Scan for the cell matching the given text and deliver its [X, Y] coordinate at center. 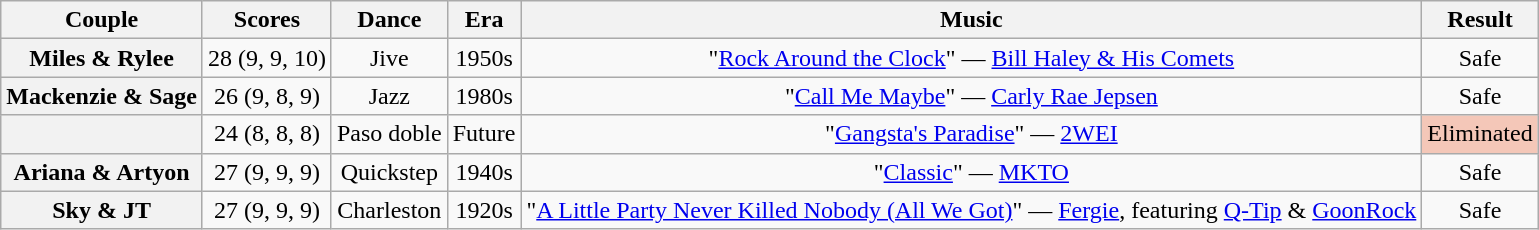
Sky & JT [102, 210]
"Classic" — MKTO [972, 172]
Jive [389, 58]
Scores [266, 20]
1940s [484, 172]
"Rock Around the Clock" — Bill Haley & His Comets [972, 58]
Charleston [389, 210]
"Call Me Maybe" — Carly Rae Jepsen [972, 96]
Eliminated [1480, 134]
28 (9, 9, 10) [266, 58]
26 (9, 8, 9) [266, 96]
Music [972, 20]
24 (8, 8, 8) [266, 134]
Couple [102, 20]
Future [484, 134]
Era [484, 20]
"Gangsta's Paradise" — 2WEI [972, 134]
1920s [484, 210]
Ariana & Artyon [102, 172]
Jazz [389, 96]
Result [1480, 20]
Miles & Rylee [102, 58]
1980s [484, 96]
Quickstep [389, 172]
Paso doble [389, 134]
1950s [484, 58]
"A Little Party Never Killed Nobody (All We Got)" — Fergie, featuring Q-Tip & GoonRock [972, 210]
Mackenzie & Sage [102, 96]
Dance [389, 20]
